Detect which cell encompasses the target text, then output its [x, y] center coordinate. 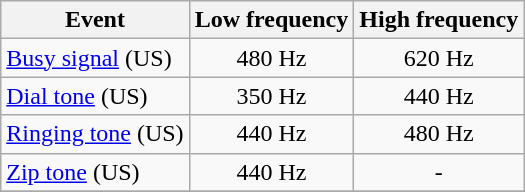
- [439, 172]
Ringing tone (US) [95, 134]
Dial tone (US) [95, 96]
620 Hz [439, 58]
Event [95, 20]
High frequency [439, 20]
Busy signal (US) [95, 58]
350 Hz [272, 96]
Zip tone (US) [95, 172]
Low frequency [272, 20]
